Detect which cell encompasses the target text, then output its (x, y) center coordinate. 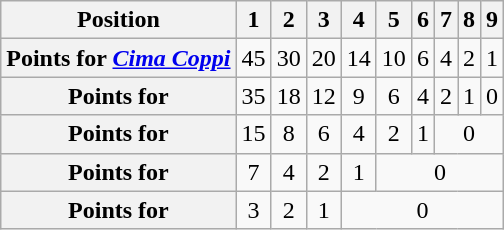
Position (118, 20)
14 (358, 58)
20 (324, 58)
10 (394, 58)
18 (288, 96)
15 (254, 134)
30 (288, 58)
5 (394, 20)
35 (254, 96)
Points for Cima Coppi (118, 58)
12 (324, 96)
45 (254, 58)
